Return [X, Y] of the center of cell containing provided text 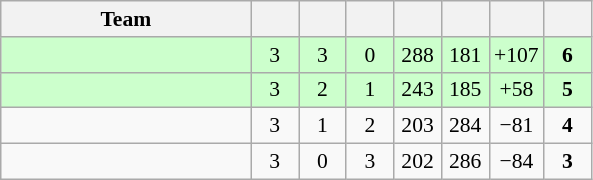
286 [465, 162]
181 [465, 55]
6 [568, 55]
202 [418, 162]
284 [465, 126]
203 [418, 126]
185 [465, 90]
−84 [516, 162]
+58 [516, 90]
−81 [516, 126]
5 [568, 90]
Team [126, 19]
+107 [516, 55]
243 [418, 90]
288 [418, 55]
4 [568, 126]
